Output the [x, y] coordinate of the center of the cell containing the given text.  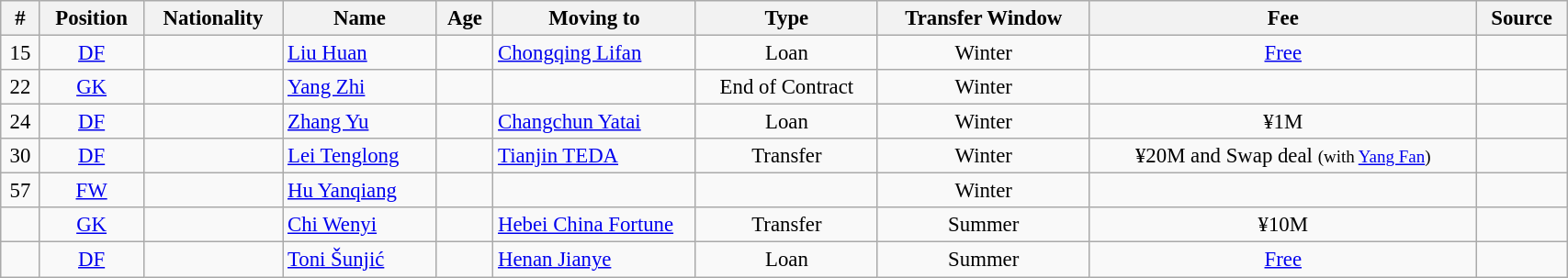
24 [20, 122]
¥20M and Swap deal (with Yang Fan) [1283, 156]
End of Contract [786, 87]
Chongqing Lifan [595, 53]
Source [1522, 18]
Type [786, 18]
¥1M [1283, 122]
Zhang Yu [360, 122]
Changchun Yatai [595, 122]
Tianjin TEDA [595, 156]
57 [20, 191]
Name [360, 18]
Henan Jianye [595, 260]
22 [20, 87]
Age [465, 18]
Lei Tenglong [360, 156]
Hebei China Fortune [595, 225]
Chi Wenyi [360, 225]
Yang Zhi [360, 87]
Nationality [213, 18]
FW [92, 191]
¥10M [1283, 225]
15 [20, 53]
# [20, 18]
Hu Yanqiang [360, 191]
Fee [1283, 18]
Position [92, 18]
Transfer Window [983, 18]
Moving to [595, 18]
Toni Šunjić [360, 260]
30 [20, 156]
Liu Huan [360, 53]
